Locate the cell with the specified text and output its (x, y) center coordinate. 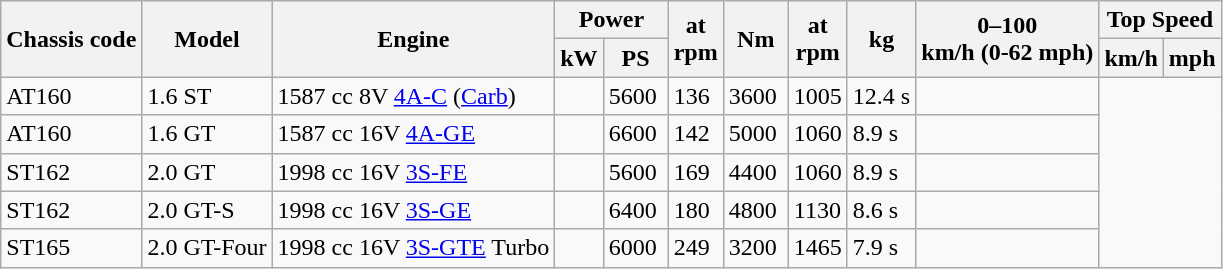
142 (696, 134)
3600 (756, 96)
ST165 (72, 248)
1130 (818, 210)
180 (696, 210)
PS (636, 58)
136 (696, 96)
6600 (636, 134)
1998 cc 16V 3S-GE (414, 210)
6000 (636, 248)
1.6 GT (207, 134)
Engine (414, 39)
249 (696, 248)
Nm (756, 39)
1005 (818, 96)
1587 cc 8V 4A-C (Carb) (414, 96)
kg (881, 39)
1587 cc 16V 4A-GE (414, 134)
kW (579, 58)
8.6 s (881, 210)
1998 cc 16V 3S-FE (414, 172)
3200 (756, 248)
1998 cc 16V 3S-GTE Turbo (414, 248)
4400 (756, 172)
5000 (756, 134)
4800 (756, 210)
1465 (818, 248)
Model (207, 39)
12.4 s (881, 96)
2.0 GT (207, 172)
6400 (636, 210)
1.6 ST (207, 96)
Chassis code (72, 39)
7.9 s (881, 248)
Top Speed (1160, 20)
mph (1192, 58)
2.0 GT-Four (207, 248)
169 (696, 172)
Power (612, 20)
0–100km/h (0-62 mph) (1008, 39)
2.0 GT-S (207, 210)
km/h (1131, 58)
